Find where the given text appears and provide that cell's center as (X, Y) coordinate. 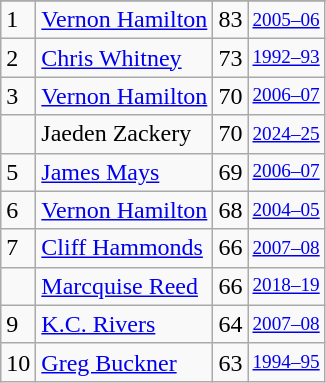
Chris Whitney (124, 58)
2018–19 (286, 286)
James Mays (124, 172)
64 (230, 324)
69 (230, 172)
3 (18, 96)
2 (18, 58)
2004–05 (286, 210)
7 (18, 248)
10 (18, 362)
6 (18, 210)
5 (18, 172)
Cliff Hammonds (124, 248)
Marcquise Reed (124, 286)
Jaeden Zackery (124, 134)
68 (230, 210)
9 (18, 324)
2024–25 (286, 134)
1992–93 (286, 58)
83 (230, 20)
K.C. Rivers (124, 324)
73 (230, 58)
1 (18, 20)
63 (230, 362)
Greg Buckner (124, 362)
1994–95 (286, 362)
2005–06 (286, 20)
